Pinpoint the cell where the given text exists, returning its (X, Y) midpoint coordinate. 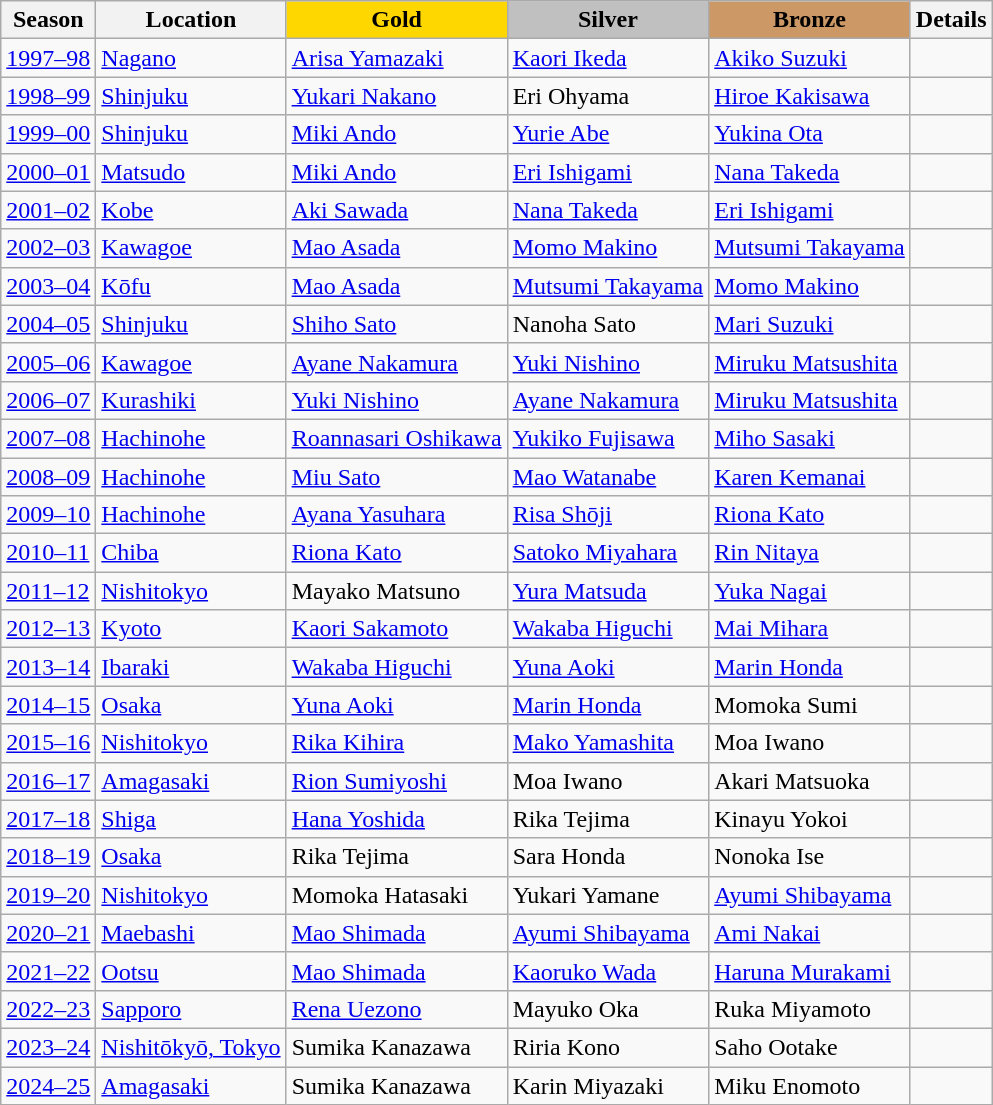
Akari Matsuoka (810, 781)
2017–18 (48, 819)
2009–10 (48, 515)
Kaori Sakamoto (396, 629)
2012–13 (48, 629)
Mayako Matsuno (396, 591)
Kaori Ikeda (608, 58)
Risa Shōji (608, 515)
Mao Watanabe (608, 477)
Yurie Abe (608, 134)
Karen Kemanai (810, 477)
Yukina Ota (810, 134)
Roannasari Oshikawa (396, 438)
2019–20 (48, 895)
Yura Matsuda (608, 591)
Rin Nitaya (810, 553)
Rion Sumiyoshi (396, 781)
Location (191, 20)
Riria Kono (608, 1047)
2005–06 (48, 362)
Saho Ootake (810, 1047)
Ami Nakai (810, 933)
Nanoha Sato (608, 324)
2007–08 (48, 438)
Miku Enomoto (810, 1085)
Miho Sasaki (810, 438)
2018–19 (48, 857)
2021–22 (48, 971)
1998–99 (48, 96)
Kinayu Yokoi (810, 819)
Miu Sato (396, 477)
2022–23 (48, 1009)
2001–02 (48, 210)
2020–21 (48, 933)
Ibaraki (191, 667)
Haruna Murakami (810, 971)
Kurashiki (191, 400)
Ootsu (191, 971)
Satoko Miyahara (608, 553)
Kōfu (191, 286)
Bronze (810, 20)
Gold (396, 20)
Maebashi (191, 933)
2000–01 (48, 172)
Yukari Yamane (608, 895)
Yukiko Fujisawa (608, 438)
Nagano (191, 58)
Shiga (191, 819)
Shiho Sato (396, 324)
2002–03 (48, 248)
Rena Uezono (396, 1009)
2015–16 (48, 743)
Eri Ohyama (608, 96)
1997–98 (48, 58)
2014–15 (48, 705)
Hiroe Kakisawa (810, 96)
Ruka Miyamoto (810, 1009)
2011–12 (48, 591)
2023–24 (48, 1047)
Akiko Suzuki (810, 58)
Kobe (191, 210)
Momoka Sumi (810, 705)
2004–05 (48, 324)
2024–25 (48, 1085)
1999–00 (48, 134)
Aki Sawada (396, 210)
Sara Honda (608, 857)
Kyoto (191, 629)
Chiba (191, 553)
2003–04 (48, 286)
Kaoruko Wada (608, 971)
Silver (608, 20)
Mai Mihara (810, 629)
Arisa Yamazaki (396, 58)
2010–11 (48, 553)
Mako Yamashita (608, 743)
Momoka Hatasaki (396, 895)
Mari Suzuki (810, 324)
Yuka Nagai (810, 591)
2006–07 (48, 400)
Sapporo (191, 1009)
Season (48, 20)
Karin Miyazaki (608, 1085)
Yukari Nakano (396, 96)
Rika Kihira (396, 743)
Nishitōkyō, Tokyo (191, 1047)
Mayuko Oka (608, 1009)
Ayana Yasuhara (396, 515)
2016–17 (48, 781)
2008–09 (48, 477)
Hana Yoshida (396, 819)
Details (951, 20)
Matsudo (191, 172)
Nonoka Ise (810, 857)
2013–14 (48, 667)
